Provide the [x, y] coordinate of the cell's center where the given text is located.  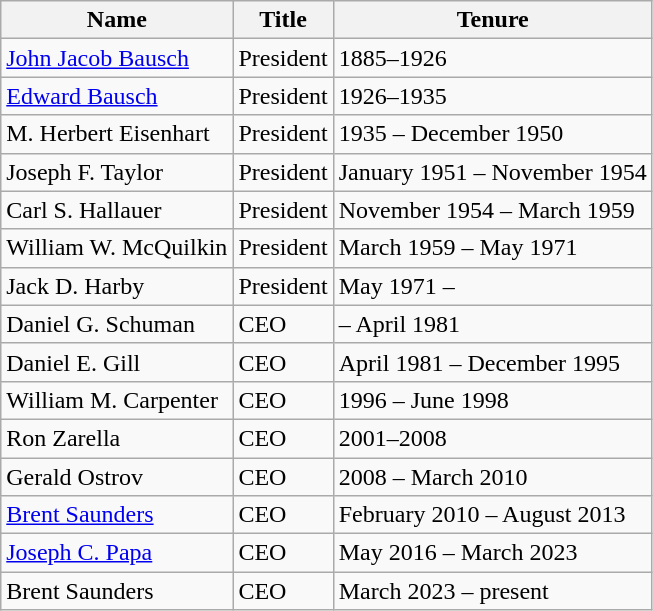
January 1951 – November 1954 [492, 172]
– April 1981 [492, 324]
M. Herbert Eisenhart [117, 134]
Name [117, 20]
John Jacob Bausch [117, 58]
Jack D. Harby [117, 286]
May 2016 – March 2023 [492, 553]
March 1959 – May 1971 [492, 248]
Daniel G. Schuman [117, 324]
April 1981 – December 1995 [492, 362]
1935 – December 1950 [492, 134]
Ron Zarella [117, 438]
Joseph F. Taylor [117, 172]
Edward Bausch [117, 96]
2008 – March 2010 [492, 477]
Daniel E. Gill [117, 362]
1996 – June 1998 [492, 400]
1926–1935 [492, 96]
Tenure [492, 20]
Gerald Ostrov [117, 477]
William M. Carpenter [117, 400]
2001–2008 [492, 438]
Joseph C. Papa [117, 553]
November 1954 – March 1959 [492, 210]
February 2010 – August 2013 [492, 515]
Title [283, 20]
William W. McQuilkin [117, 248]
May 1971 – [492, 286]
March 2023 – present [492, 591]
Carl S. Hallauer [117, 210]
1885–1926 [492, 58]
